Capture the cell that displays the provided text and extract its [x, y] central coordinate. 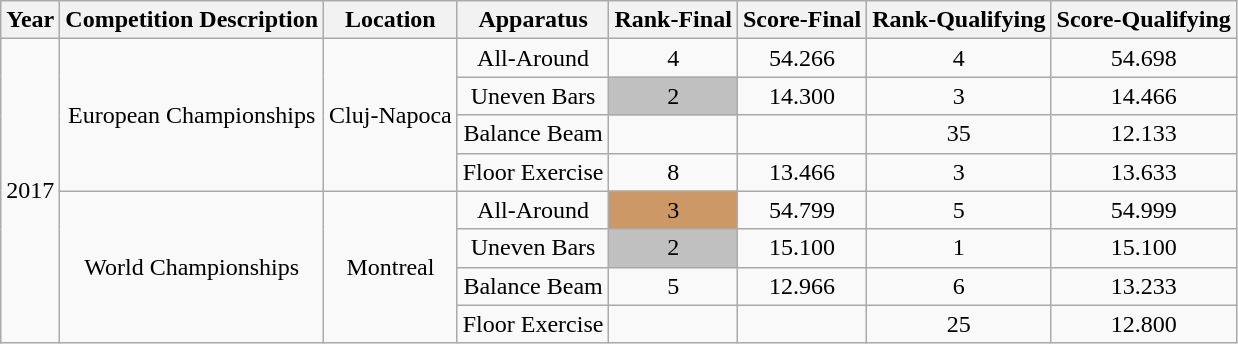
54.799 [802, 210]
14.466 [1144, 96]
12.800 [1144, 324]
Rank-Final [673, 20]
12.966 [802, 286]
Montreal [391, 267]
Cluj-Napoca [391, 115]
54.698 [1144, 58]
13.233 [1144, 286]
Year [30, 20]
2017 [30, 191]
54.266 [802, 58]
8 [673, 172]
Location [391, 20]
Competition Description [192, 20]
35 [959, 134]
Apparatus [533, 20]
Rank-Qualifying [959, 20]
6 [959, 286]
Score-Final [802, 20]
54.999 [1144, 210]
12.133 [1144, 134]
World Championships [192, 267]
14.300 [802, 96]
13.466 [802, 172]
Score-Qualifying [1144, 20]
13.633 [1144, 172]
European Championships [192, 115]
25 [959, 324]
1 [959, 248]
